Provide the (X, Y) coordinate of the cell's center where the given text is located.  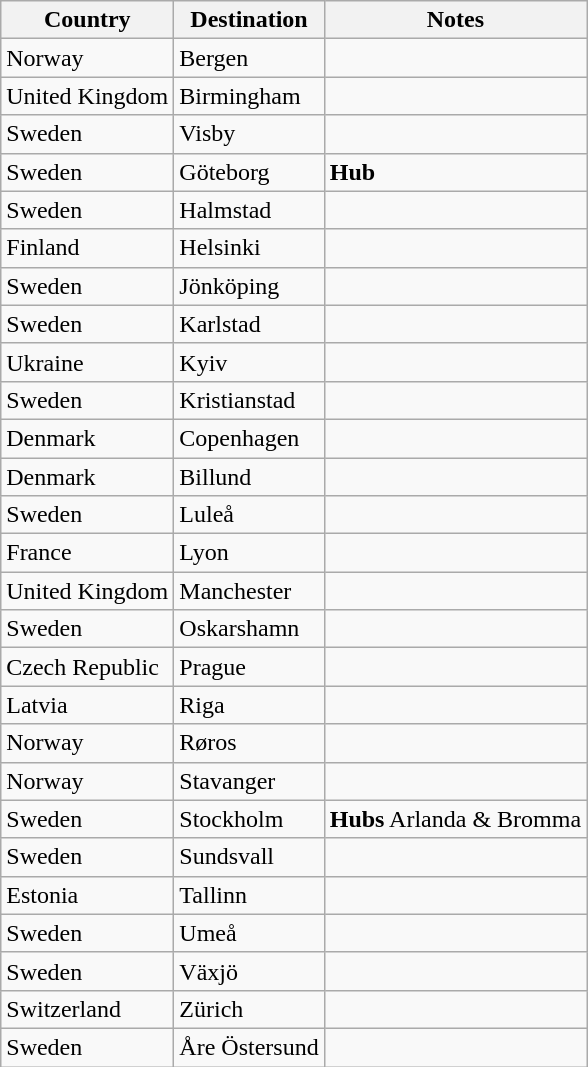
Country (88, 20)
Göteborg (249, 172)
Växjö (249, 971)
France (88, 553)
Notes (455, 20)
Lyon (249, 553)
Åre Östersund (249, 1047)
Destination (249, 20)
Latvia (88, 705)
Kristianstad (249, 400)
Hubs Arlanda & Bromma (455, 819)
Kyiv (249, 362)
Estonia (88, 895)
Visby (249, 134)
Copenhagen (249, 438)
Halmstad (249, 210)
Stockholm (249, 819)
Sundsvall (249, 857)
Czech Republic (88, 667)
Billund (249, 477)
Prague (249, 667)
Jönköping (249, 286)
Finland (88, 248)
Hub (455, 172)
Switzerland (88, 1009)
Riga (249, 705)
Luleå (249, 515)
Røros (249, 743)
Helsinki (249, 248)
Birmingham (249, 96)
Bergen (249, 58)
Zürich (249, 1009)
Manchester (249, 591)
Ukraine (88, 362)
Umeå (249, 933)
Stavanger (249, 781)
Karlstad (249, 324)
Oskarshamn (249, 629)
Tallinn (249, 895)
